Search for the cell housing the specified text and yield its (X, Y) center coordinate. 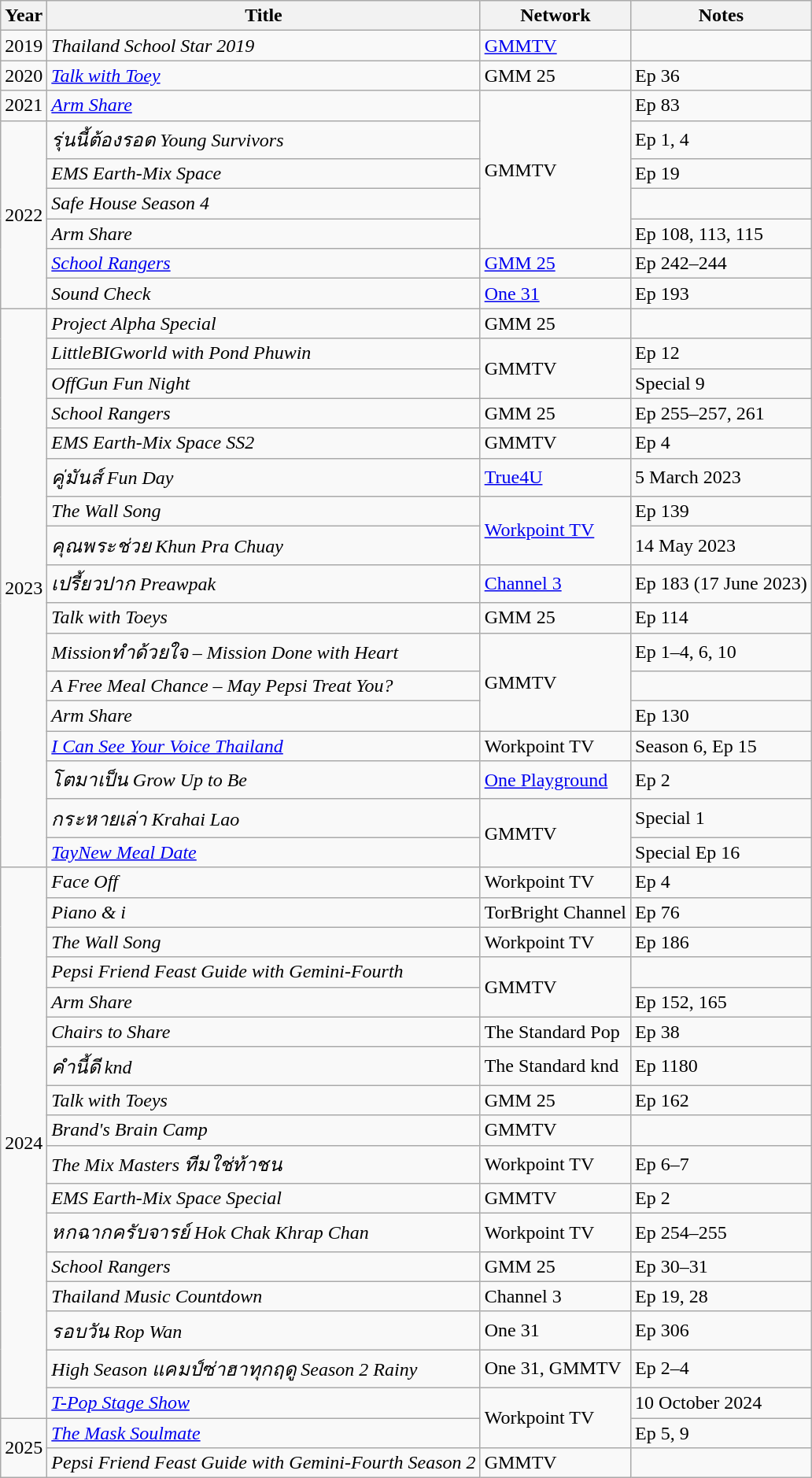
EMS Earth-Mix Space SS2 (264, 443)
Chairs to Share (264, 1032)
Ep 19, 28 (722, 1296)
2024 (24, 1143)
14 May 2023 (722, 546)
2021 (24, 105)
Ep 30–31 (722, 1266)
Year (24, 16)
The Standard knd (555, 1066)
I Can See Your Voice Thailand (264, 746)
10 October 2024 (722, 1402)
High Season แคมป์ซ่าฮาทุกฤดู Season 2 Rainy (264, 1369)
Ep 306 (722, 1330)
Ep 139 (722, 512)
Special 1 (722, 818)
คุณพระช่วย Khun Pra Chuay (264, 546)
TayNew Meal Date (264, 852)
Ep 83 (722, 105)
Ep 19 (722, 174)
คำนี้ดี knd (264, 1066)
2023 (24, 588)
Special 9 (722, 383)
The Mask Soulmate (264, 1433)
2025 (24, 1448)
Ep 130 (722, 716)
Brand's Brain Camp (264, 1130)
2022 (24, 214)
EMS Earth-Mix Space Special (264, 1199)
Ep 1, 4 (722, 140)
Ep 38 (722, 1032)
Thailand Music Countdown (264, 1296)
Ep 12 (722, 353)
คู่มันส์ Fun Day (264, 477)
True4U (555, 477)
Ep 242–244 (722, 264)
Thailand School Star 2019 (264, 46)
รุ่นนี้ต้องรอด Young Survivors (264, 140)
Ep 36 (722, 76)
Title (264, 16)
Notes (722, 16)
Ep 2–4 (722, 1369)
Network (555, 16)
Season 6, Ep 15 (722, 746)
Safe House Season 4 (264, 204)
กระหายเล่า Krahai Lao (264, 818)
Pepsi Friend Feast Guide with Gemini-Fourth Season 2 (264, 1463)
Talk with Toey (264, 76)
Ep 254–255 (722, 1232)
หกฉากครับจารย์ Hok Chak Khrap Chan (264, 1232)
One Playground (555, 781)
One 31, GMMTV (555, 1369)
Ep 108, 113, 115 (722, 234)
Ep 114 (722, 618)
Project Alpha Special (264, 323)
Ep 193 (722, 294)
Ep 5, 9 (722, 1433)
T-Pop Stage Show (264, 1402)
โตมาเป็น Grow Up to Be (264, 781)
TorBright Channel (555, 912)
Pepsi Friend Feast Guide with Gemini-Fourth (264, 972)
Ep 186 (722, 942)
Ep 162 (722, 1100)
The Mix Masters ทีมใช่ท้าชน (264, 1165)
2019 (24, 46)
LittleBIGworld with Pond Phuwin (264, 353)
A Free Meal Chance – May Pepsi Treat You? (264, 686)
Face Off (264, 882)
Ep 6–7 (722, 1165)
Ep 255–257, 261 (722, 413)
5 March 2023 (722, 477)
EMS Earth-Mix Space (264, 174)
Ep 1–4, 6, 10 (722, 652)
Ep 76 (722, 912)
2020 (24, 76)
Ep 152, 165 (722, 1002)
รอบวัน Rop Wan (264, 1330)
Special Ep 16 (722, 852)
Ep 1180 (722, 1066)
เปรี้ยวปาก Preawpak (264, 584)
OffGun Fun Night (264, 383)
The Standard Pop (555, 1032)
Sound Check (264, 294)
Piano & i (264, 912)
Missionทำด้วยใจ – Mission Done with Heart (264, 652)
Ep 183 (17 June 2023) (722, 584)
